From the cell containing the given text, extract its center point as (X, Y) coordinate. 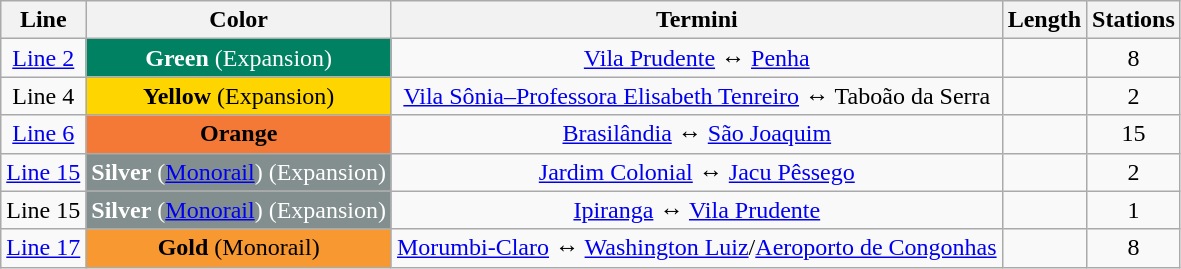
Gold (Monorail) (239, 248)
Line 4 (44, 96)
Yellow (Expansion) (239, 96)
Length (1044, 20)
Morumbi-Claro ↔ Washington Luiz/Aeroporto de Congonhas (696, 248)
Vila Sônia–Professora Elisabeth Tenreiro ↔ Taboão da Serra (696, 96)
Stations (1134, 20)
Orange (239, 134)
Line (44, 20)
Jardim Colonial ↔ Jacu Pêssego (696, 172)
Line 6 (44, 134)
15 (1134, 134)
Ipiranga ↔ Vila Prudente (696, 210)
Line 2 (44, 58)
1 (1134, 210)
Vila Prudente ↔ Penha (696, 58)
Color (239, 20)
Brasilândia ↔ São Joaquim (696, 134)
Termini (696, 20)
Green (Expansion) (239, 58)
Line 17 (44, 248)
